Return [X, Y] of the center of cell containing provided text 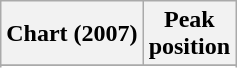
Chart (2007) [72, 34]
Peakposition [189, 34]
